Scan for the cell matching the given text and deliver its [x, y] coordinate at center. 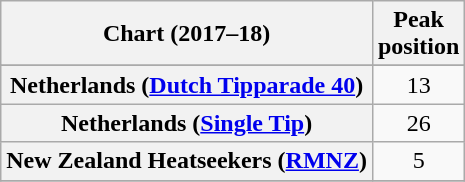
Chart (2017–18) [187, 34]
13 [418, 85]
New Zealand Heatseekers (RMNZ) [187, 161]
Netherlands (Single Tip) [187, 123]
Netherlands (Dutch Tipparade 40) [187, 85]
26 [418, 123]
5 [418, 161]
Peakposition [418, 34]
